From the cell containing the given text, extract its center point as (x, y) coordinate. 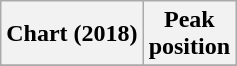
Chart (2018) (72, 34)
Peakposition (189, 34)
